Return (X, Y) of the center of cell containing provided text 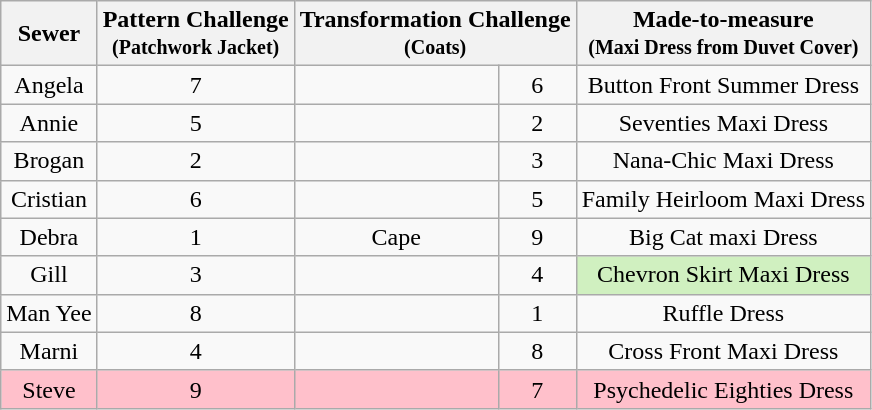
Pattern Challenge(Patchwork Jacket) (196, 34)
Gill (49, 275)
Ruffle Dress (723, 313)
Big Cat maxi Dress (723, 237)
Debra (49, 237)
Cape (396, 237)
Seventies Maxi Dress (723, 123)
Psychedelic Eighties Dress (723, 389)
Brogan (49, 161)
Made-to-measure(Maxi Dress from Duvet Cover) (723, 34)
Cristian (49, 199)
Marni (49, 351)
Steve (49, 389)
Man Yee (49, 313)
Angela (49, 85)
Transformation Challenge(Coats) (435, 34)
Button Front Summer Dress (723, 85)
Family Heirloom Maxi Dress (723, 199)
Sewer (49, 34)
Cross Front Maxi Dress (723, 351)
Nana-Chic Maxi Dress (723, 161)
Annie (49, 123)
Chevron Skirt Maxi Dress (723, 275)
